Pinpoint the cell where the given text exists, returning its (X, Y) midpoint coordinate. 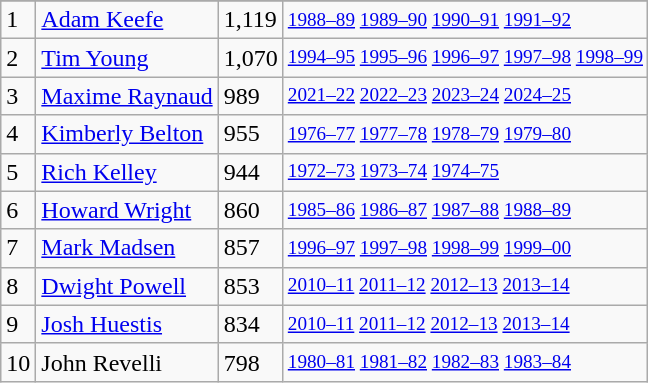
8 (18, 286)
3 (18, 96)
1988–89 1989–90 1990–91 1991–92 (465, 20)
1,119 (250, 20)
2021–22 2022–23 2023–24 2024–25 (465, 96)
Dwight Powell (127, 286)
1976–77 1977–78 1978–79 1979–80 (465, 134)
1 (18, 20)
10 (18, 362)
Mark Madsen (127, 248)
2 (18, 58)
798 (250, 362)
9 (18, 324)
1994–95 1995–96 1996–97 1997–98 1998–99 (465, 58)
6 (18, 210)
1985–86 1986–87 1987–88 1988–89 (465, 210)
944 (250, 172)
955 (250, 134)
Rich Kelley (127, 172)
John Revelli (127, 362)
1980–81 1981–82 1982–83 1983–84 (465, 362)
7 (18, 248)
Howard Wright (127, 210)
Maxime Raynaud (127, 96)
1996–97 1997–98 1998–99 1999–00 (465, 248)
5 (18, 172)
989 (250, 96)
1972–73 1973–74 1974–75 (465, 172)
857 (250, 248)
4 (18, 134)
Adam Keefe (127, 20)
Kimberly Belton (127, 134)
853 (250, 286)
Josh Huestis (127, 324)
834 (250, 324)
1,070 (250, 58)
Tim Young (127, 58)
860 (250, 210)
